Search for the cell housing the specified text and yield its [x, y] center coordinate. 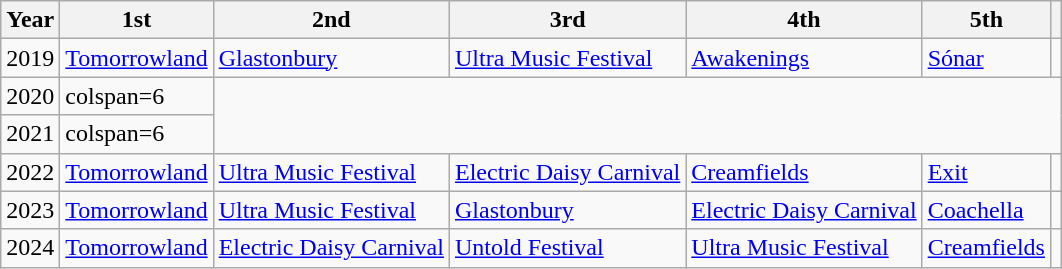
3rd [567, 20]
2nd [331, 20]
Sónar [986, 58]
2020 [30, 96]
Year [30, 20]
Coachella [986, 210]
2023 [30, 210]
5th [986, 20]
2019 [30, 58]
2022 [30, 172]
Awakenings [804, 58]
4th [804, 20]
Exit [986, 172]
Untold Festival [567, 248]
2021 [30, 134]
1st [136, 20]
2024 [30, 248]
